Extract the (X, Y) coordinate from the center of the cell holding the provided text.  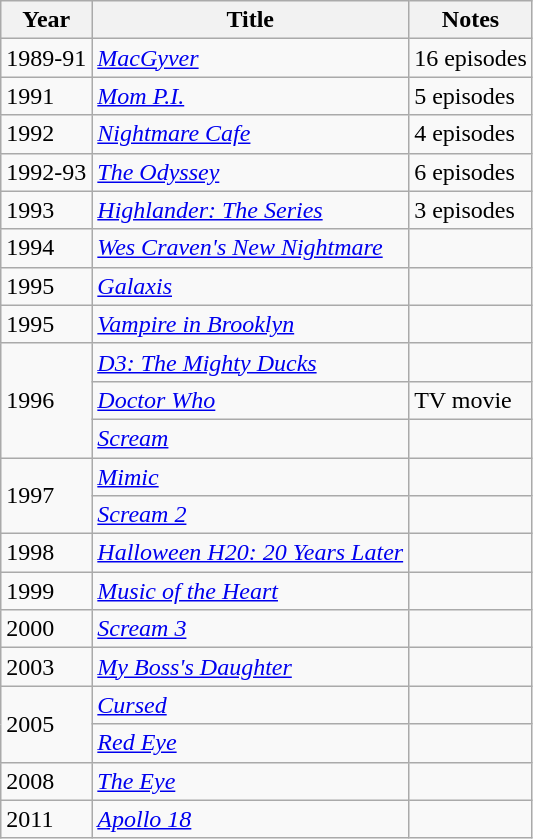
2005 (46, 724)
TV movie (471, 400)
6 episodes (471, 172)
Galaxis (250, 286)
2011 (46, 819)
Wes Craven's New Nightmare (250, 248)
1989-91 (46, 58)
Red Eye (250, 743)
2003 (46, 667)
5 episodes (471, 96)
Year (46, 20)
MacGyver (250, 58)
Nightmare Cafe (250, 134)
Mom P.I. (250, 96)
D3: The Mighty Ducks (250, 362)
Notes (471, 20)
2008 (46, 781)
Title (250, 20)
16 episodes (471, 58)
1998 (46, 553)
Doctor Who (250, 400)
Mimic (250, 477)
1992-93 (46, 172)
My Boss's Daughter (250, 667)
4 episodes (471, 134)
1999 (46, 591)
1994 (46, 248)
The Eye (250, 781)
Highlander: The Series (250, 210)
2000 (46, 629)
The Odyssey (250, 172)
Scream 2 (250, 515)
Scream 3 (250, 629)
Cursed (250, 705)
Vampire in Brooklyn (250, 324)
3 episodes (471, 210)
Apollo 18 (250, 819)
Music of the Heart (250, 591)
Halloween H20: 20 Years Later (250, 553)
Scream (250, 438)
1997 (46, 496)
1996 (46, 400)
1991 (46, 96)
1993 (46, 210)
1992 (46, 134)
